Scan for the cell matching the given text and deliver its (x, y) coordinate at center. 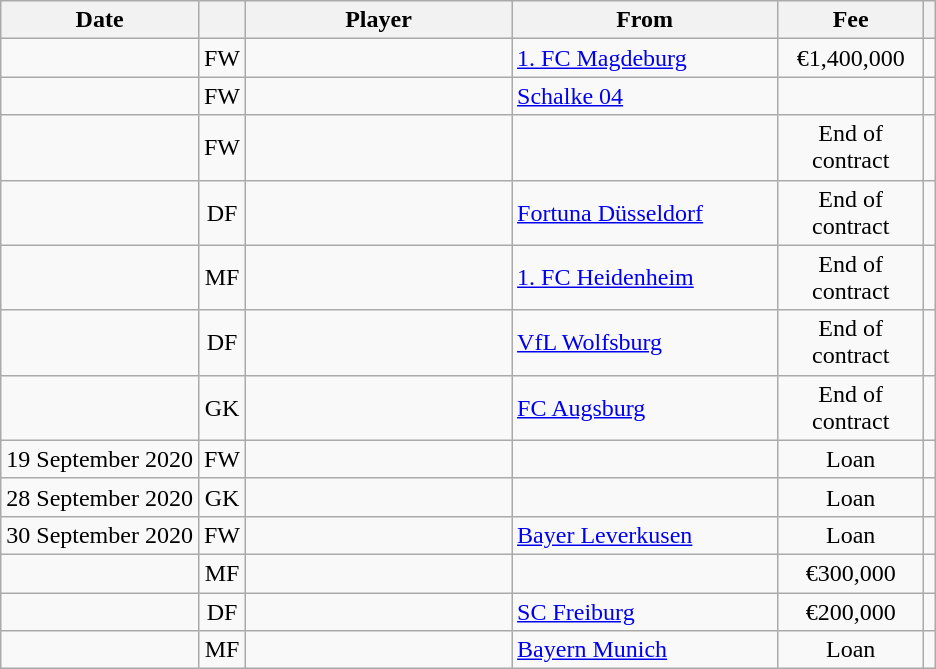
Bayer Leverkusen (645, 535)
Schalke 04 (645, 96)
€300,000 (851, 573)
1. FC Magdeburg (645, 58)
Fortuna Düsseldorf (645, 212)
SC Freiburg (645, 611)
Player (379, 20)
From (645, 20)
Date (100, 20)
1. FC Heidenheim (645, 278)
Bayern Munich (645, 650)
€1,400,000 (851, 58)
28 September 2020 (100, 497)
FC Augsburg (645, 408)
30 September 2020 (100, 535)
VfL Wolfsburg (645, 342)
Fee (851, 20)
19 September 2020 (100, 459)
€200,000 (851, 611)
